From the cell containing the given text, extract its center point as [x, y] coordinate. 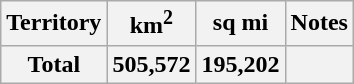
Territory [54, 24]
sq mi [240, 24]
505,572 [152, 64]
195,202 [240, 64]
km2 [152, 24]
Notes [319, 24]
Total [54, 64]
